Identify which cell holds the provided text, then report its (X, Y) central coordinate. 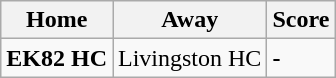
Home (57, 20)
EK82 HC (57, 58)
- (301, 58)
Score (301, 20)
Livingston HC (189, 58)
Away (189, 20)
